Determine the [x, y] coordinate at the center of the cell enclosing the given text.  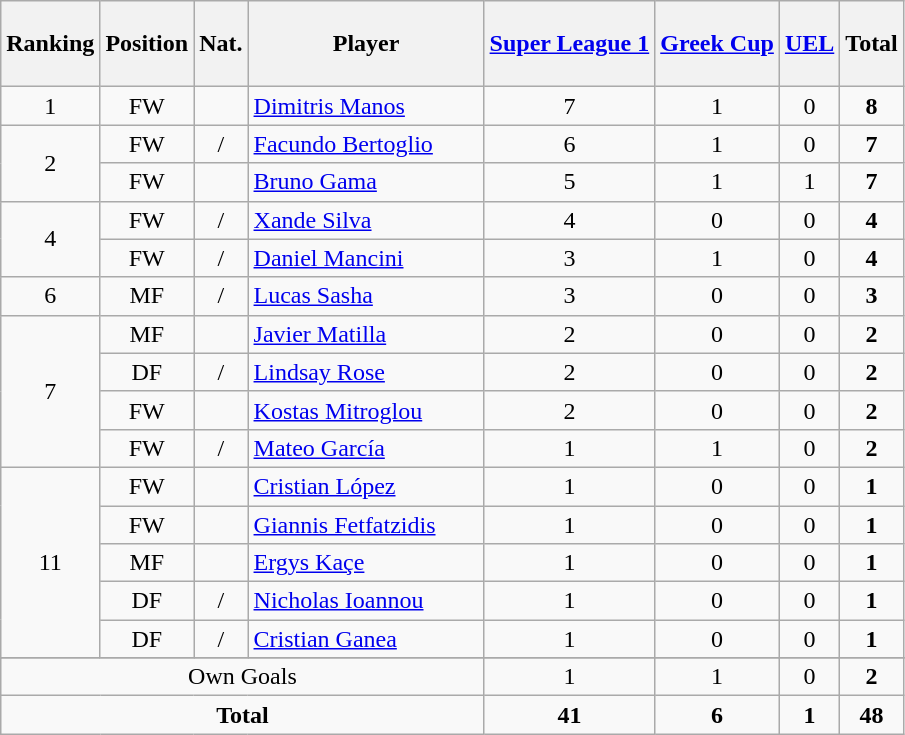
Cristian López [366, 486]
Ergys Kaçe [366, 563]
5 [570, 182]
11 [50, 562]
Giannis Fetfatzidis [366, 525]
8 [872, 106]
Own Goals [242, 677]
Lindsay Rose [366, 372]
Mateo García [366, 448]
Nat. [221, 44]
48 [872, 715]
Facundo Bertoglio [366, 144]
Super League 1 [570, 44]
Javier Matilla [366, 334]
Ranking [50, 44]
Xande Silva [366, 220]
Lucas Sasha [366, 296]
Player [366, 44]
41 [570, 715]
Greek Cup [718, 44]
Bruno Gama [366, 182]
Daniel Mancini [366, 258]
Nicholas Ioannou [366, 601]
Cristian Ganea [366, 639]
UEL [809, 44]
Position [147, 44]
Dimitris Manos [366, 106]
Kostas Mitroglou [366, 410]
